Search for the cell housing the specified text and yield its [x, y] center coordinate. 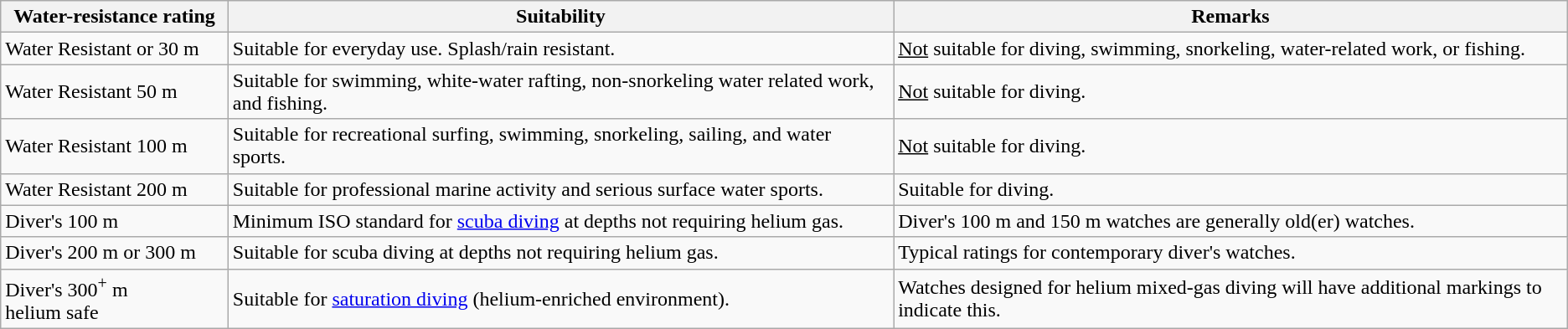
Typical ratings for contemporary diver's watches. [1231, 253]
Diver's 100 m and 150 m watches are generally old(er) watches. [1231, 221]
Water Resistant or 30 m [115, 49]
Suitable for everyday use. Splash/rain resistant. [560, 49]
Diver's 300+ m helium safe [115, 299]
Suitable for recreational surfing, swimming, snorkeling, sailing, and water sports. [560, 146]
Water Resistant 100 m [115, 146]
Suitable for scuba diving at depths not requiring helium gas. [560, 253]
Suitable for professional marine activity and serious surface water sports. [560, 189]
Water-resistance rating [115, 17]
Suitable for saturation diving (helium-enriched environment). [560, 299]
Diver's 100 m [115, 221]
Watches designed for helium mixed-gas diving will have additional markings to indicate this. [1231, 299]
Water Resistant 200 m [115, 189]
Water Resistant 50 m [115, 92]
Minimum ISO standard for scuba diving at depths not requiring helium gas. [560, 221]
Remarks [1231, 17]
Not suitable for diving, swimming, snorkeling, water-related work, or fishing. [1231, 49]
Suitability [560, 17]
Suitable for swimming, white-water rafting, non-snorkeling water related work, and fishing. [560, 92]
Suitable for diving. [1231, 189]
Diver's 200 m or 300 m [115, 253]
